Scan for the cell matching the given text and deliver its (x, y) coordinate at center. 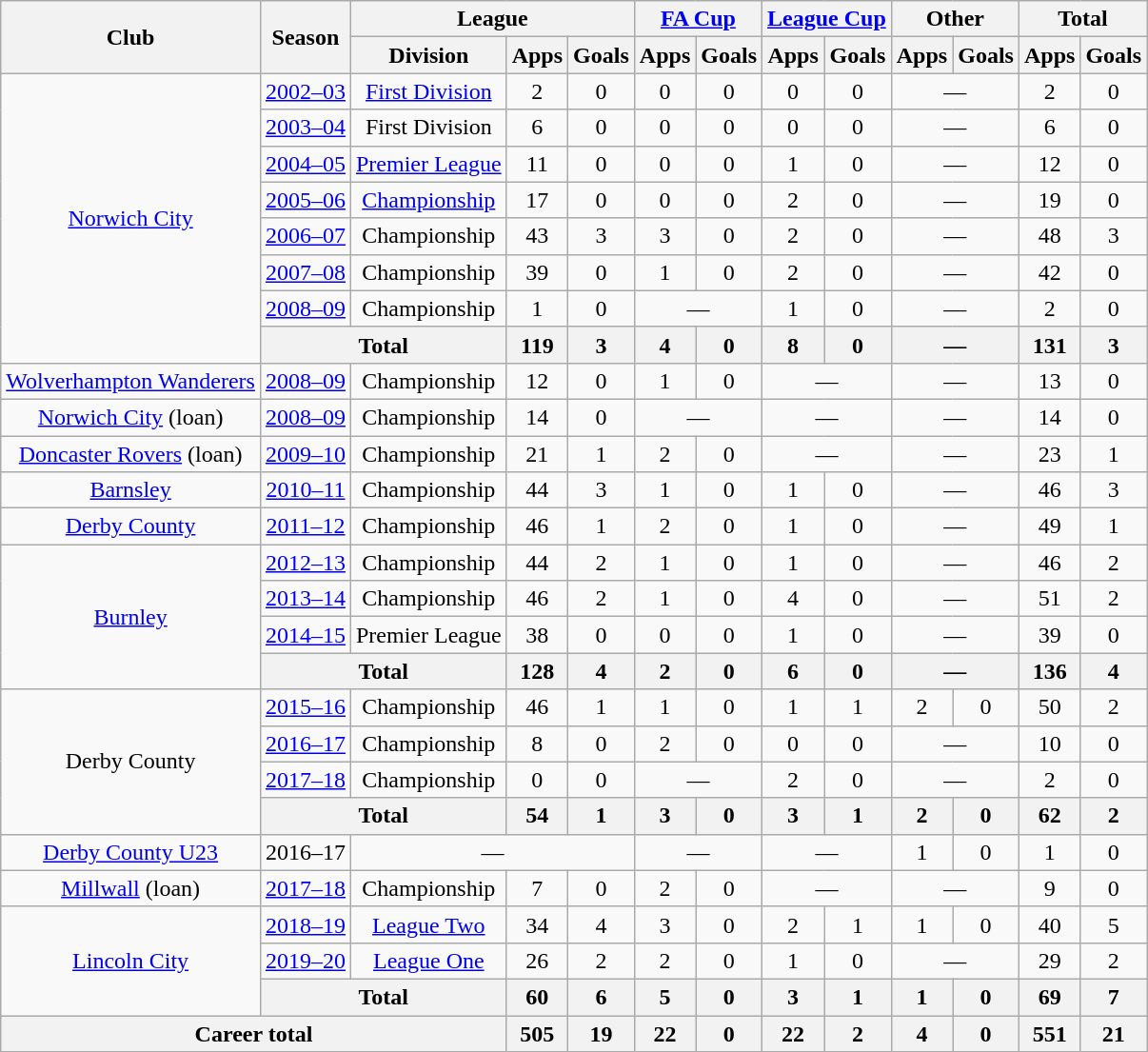
51 (1049, 599)
2014–15 (305, 635)
48 (1049, 236)
23 (1049, 454)
2015–16 (305, 707)
131 (1049, 345)
2003–04 (305, 128)
2009–10 (305, 454)
2011–12 (305, 526)
Other (955, 19)
50 (1049, 707)
League Cup (827, 19)
11 (537, 164)
FA Cup (698, 19)
2002–03 (305, 91)
Career total (253, 1033)
26 (537, 961)
136 (1049, 671)
2005–06 (305, 200)
Barnsley (131, 490)
9 (1049, 888)
29 (1049, 961)
2004–05 (305, 164)
34 (537, 924)
60 (537, 997)
54 (537, 816)
League (492, 19)
13 (1049, 381)
2012–13 (305, 563)
2007–08 (305, 272)
2006–07 (305, 236)
Derby County U23 (131, 852)
38 (537, 635)
Norwich City (131, 218)
10 (1049, 744)
League One (428, 961)
62 (1049, 816)
43 (537, 236)
Club (131, 37)
2013–14 (305, 599)
Season (305, 37)
Doncaster Rovers (loan) (131, 454)
Burnley (131, 617)
Millwall (loan) (131, 888)
Norwich City (loan) (131, 417)
119 (537, 345)
42 (1049, 272)
551 (1049, 1033)
128 (537, 671)
2018–19 (305, 924)
2010–11 (305, 490)
2019–20 (305, 961)
Division (428, 55)
League Two (428, 924)
505 (537, 1033)
49 (1049, 526)
69 (1049, 997)
Wolverhampton Wanderers (131, 381)
Lincoln City (131, 961)
40 (1049, 924)
17 (537, 200)
